Return the (X, Y) coordinate for the center point of the cell that contains the specified text.  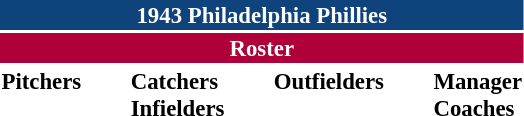
Roster (262, 48)
1943 Philadelphia Phillies (262, 15)
